Search for the cell housing the specified text and yield its (x, y) center coordinate. 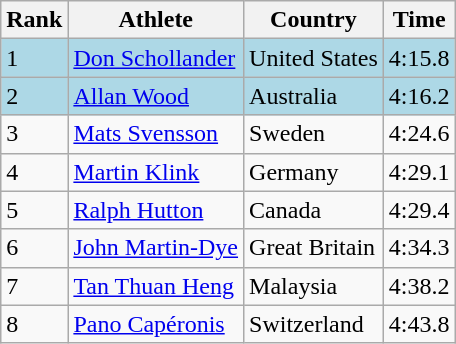
4:15.8 (419, 58)
6 (34, 248)
8 (34, 324)
4:29.4 (419, 210)
Tan Thuan Heng (156, 286)
Mats Svensson (156, 134)
Athlete (156, 20)
4:29.1 (419, 172)
Great Britain (314, 248)
2 (34, 96)
Don Schollander (156, 58)
United States (314, 58)
Country (314, 20)
Time (419, 20)
Switzerland (314, 324)
4:16.2 (419, 96)
Australia (314, 96)
Pano Capéronis (156, 324)
Rank (34, 20)
7 (34, 286)
Malaysia (314, 286)
Canada (314, 210)
John Martin-Dye (156, 248)
Germany (314, 172)
4:43.8 (419, 324)
Martin Klink (156, 172)
Allan Wood (156, 96)
5 (34, 210)
Sweden (314, 134)
4:34.3 (419, 248)
4:38.2 (419, 286)
Ralph Hutton (156, 210)
1 (34, 58)
4:24.6 (419, 134)
4 (34, 172)
3 (34, 134)
